Output the (x, y) coordinate of the center of the cell containing the given text.  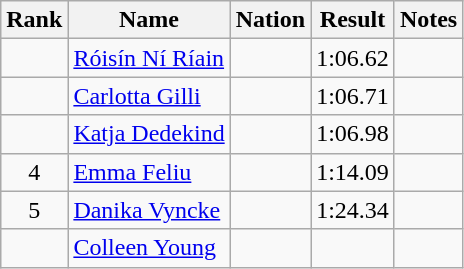
Colleen Young (149, 248)
1:24.34 (353, 210)
Name (149, 20)
5 (34, 210)
Carlotta Gilli (149, 96)
Notes (428, 20)
1:14.09 (353, 172)
Katja Dedekind (149, 134)
Result (353, 20)
1:06.62 (353, 58)
Danika Vyncke (149, 210)
1:06.98 (353, 134)
Nation (270, 20)
Rank (34, 20)
Róisín Ní Ríain (149, 58)
4 (34, 172)
Emma Feliu (149, 172)
1:06.71 (353, 96)
